Search for the cell housing the specified text and yield its [X, Y] center coordinate. 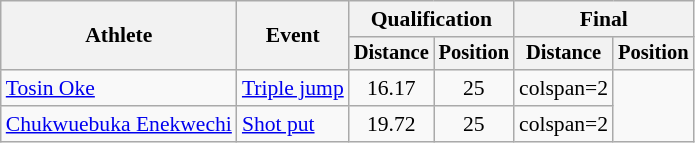
Event [293, 36]
Tosin Oke [119, 88]
19.72 [392, 124]
Shot put [293, 124]
Athlete [119, 36]
Final [604, 19]
Chukwuebuka Enekwechi [119, 124]
Qualification [432, 19]
Triple jump [293, 88]
16.17 [392, 88]
